For the text-containing cell, return its midpoint in [X, Y] coordinate format. 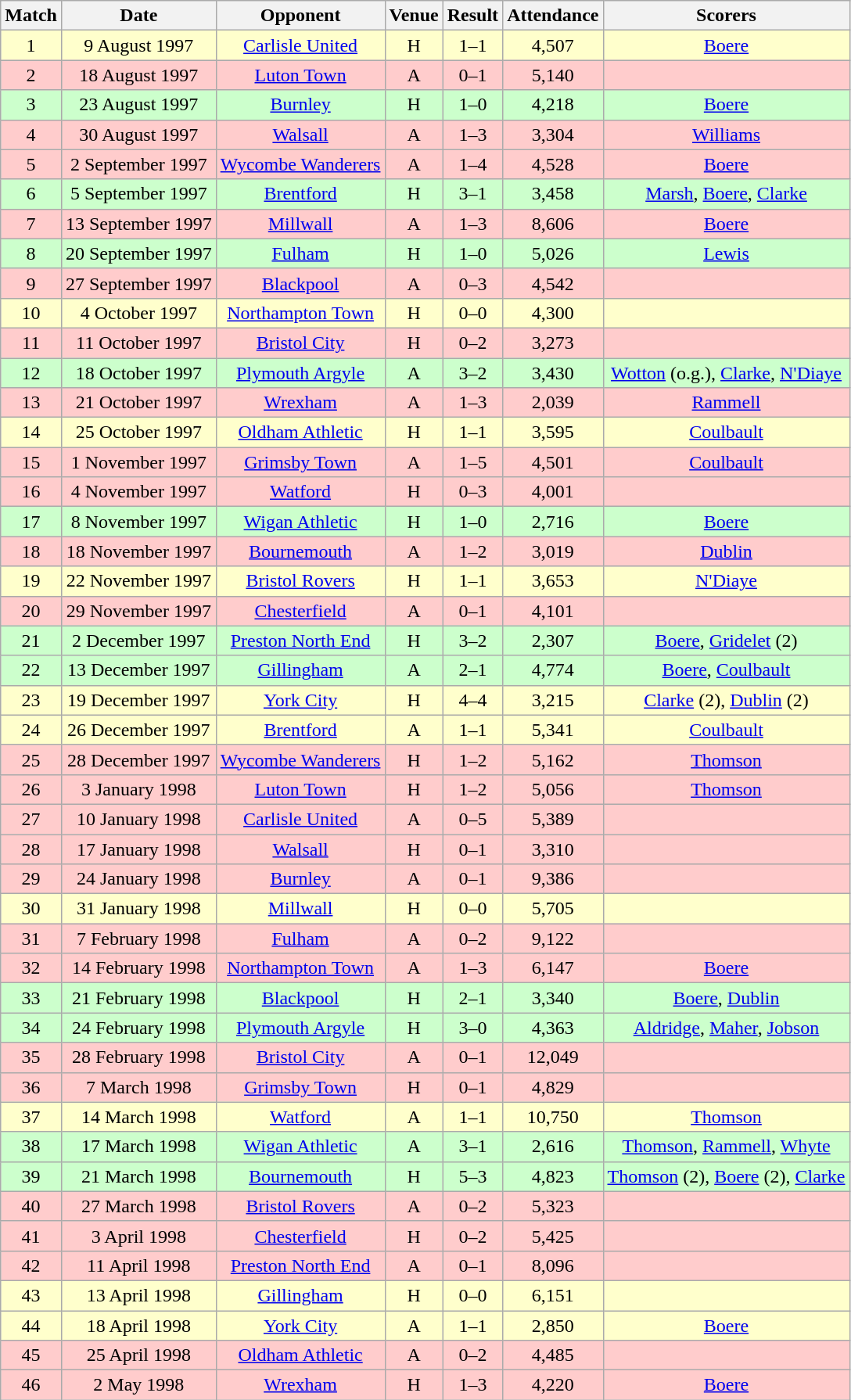
27 March 1998 [138, 1206]
5 September 1997 [138, 194]
3,458 [553, 194]
21 October 1997 [138, 403]
Match [31, 16]
43 [31, 1295]
8,096 [553, 1265]
3,304 [553, 135]
8,606 [553, 224]
19 December 1997 [138, 700]
Venue [414, 16]
7 February 1998 [138, 939]
5,389 [553, 819]
16 [31, 492]
4,528 [553, 164]
Thomson (2), Boere (2), Clarke [726, 1176]
Attendance [553, 16]
20 September 1997 [138, 253]
3,430 [553, 373]
4,101 [553, 611]
3,340 [553, 998]
4,218 [553, 105]
Aldridge, Maher, Jobson [726, 1028]
2 May 1998 [138, 1385]
25 October 1997 [138, 433]
30 August 1997 [138, 135]
20 [31, 611]
23 [31, 700]
6 [31, 194]
4,220 [553, 1385]
4,485 [553, 1355]
21 [31, 641]
2,616 [553, 1147]
17 [31, 522]
22 November 1997 [138, 581]
33 [31, 998]
18 [31, 551]
25 April 1998 [138, 1355]
4,774 [553, 670]
18 October 1997 [138, 373]
9,386 [553, 879]
41 [31, 1236]
4,001 [553, 492]
14 February 1998 [138, 968]
26 [31, 789]
13 April 1998 [138, 1295]
Marsh, Boere, Clarke [726, 194]
Boere, Dublin [726, 998]
4 October 1997 [138, 313]
46 [31, 1385]
5,341 [553, 730]
37 [31, 1117]
10,750 [553, 1117]
Scorers [726, 16]
3,215 [553, 700]
5,056 [553, 789]
22 [31, 670]
3,019 [553, 551]
38 [31, 1147]
35 [31, 1057]
24 February 1998 [138, 1028]
28 February 1998 [138, 1057]
2 December 1997 [138, 641]
2,307 [553, 641]
12 [31, 373]
8 November 1997 [138, 522]
13 December 1997 [138, 670]
Date [138, 16]
11 April 1998 [138, 1265]
7 [31, 224]
11 October 1997 [138, 343]
9,122 [553, 939]
31 [31, 939]
30 [31, 909]
18 November 1997 [138, 551]
31 January 1998 [138, 909]
28 [31, 849]
2 [31, 75]
6,147 [553, 968]
13 September 1997 [138, 224]
2 September 1997 [138, 164]
3–0 [472, 1028]
13 [31, 403]
Williams [726, 135]
18 August 1997 [138, 75]
14 [31, 433]
3 January 1998 [138, 789]
27 [31, 819]
Rammell [726, 403]
32 [31, 968]
3 [31, 105]
0–5 [472, 819]
3 April 1998 [138, 1236]
5 [31, 164]
Wotton (o.g.), Clarke, N'Diaye [726, 373]
8 [31, 253]
17 January 1998 [138, 849]
27 September 1997 [138, 283]
1–4 [472, 164]
6,151 [553, 1295]
44 [31, 1326]
Lewis [726, 253]
9 August 1997 [138, 45]
1 November 1997 [138, 462]
25 [31, 759]
9 [31, 283]
29 November 1997 [138, 611]
18 April 1998 [138, 1326]
24 January 1998 [138, 879]
5,705 [553, 909]
21 March 1998 [138, 1176]
24 [31, 730]
Boere, Coulbault [726, 670]
4,507 [553, 45]
4,542 [553, 283]
28 December 1997 [138, 759]
Thomson, Rammell, Whyte [726, 1147]
17 March 1998 [138, 1147]
10 [31, 313]
14 March 1998 [138, 1117]
34 [31, 1028]
4,363 [553, 1028]
36 [31, 1087]
5,162 [553, 759]
5,425 [553, 1236]
N'Diaye [726, 581]
7 March 1998 [138, 1087]
26 December 1997 [138, 730]
3,273 [553, 343]
15 [31, 462]
4,829 [553, 1087]
Clarke (2), Dublin (2) [726, 700]
2,716 [553, 522]
12,049 [553, 1057]
Dublin [726, 551]
4,300 [553, 313]
2,850 [553, 1326]
5,323 [553, 1206]
4 [31, 135]
1–5 [472, 462]
11 [31, 343]
2,039 [553, 403]
19 [31, 581]
40 [31, 1206]
Result [472, 16]
4 November 1997 [138, 492]
3,310 [553, 849]
23 August 1997 [138, 105]
1 [31, 45]
39 [31, 1176]
4,501 [553, 462]
5–3 [472, 1176]
Boere, Gridelet (2) [726, 641]
29 [31, 879]
Opponent [300, 16]
3,653 [553, 581]
10 January 1998 [138, 819]
21 February 1998 [138, 998]
42 [31, 1265]
4–4 [472, 700]
3,595 [553, 433]
4,823 [553, 1176]
45 [31, 1355]
5,140 [553, 75]
5,026 [553, 253]
